Determine the (x, y) coordinate at the center of the cell enclosing the given text.  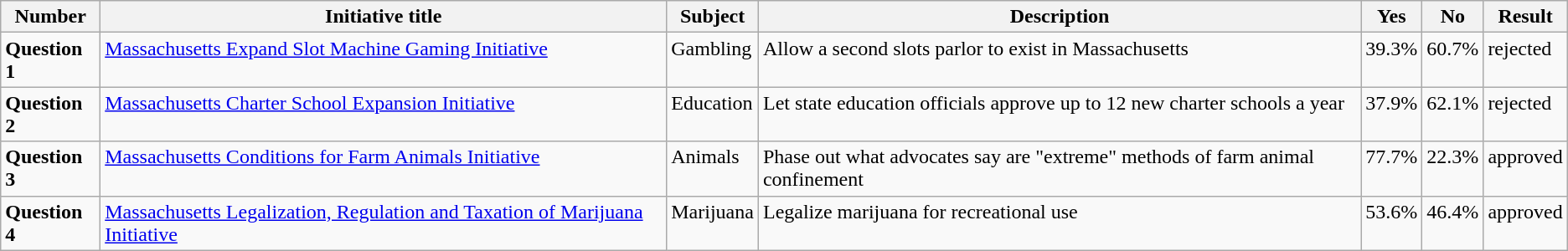
Gambling (713, 60)
Legalize marijuana for recreational use (1059, 223)
60.7% (1452, 60)
Question 3 (50, 169)
Massachusetts Conditions for Farm Animals Initiative (384, 169)
Description (1059, 17)
Initiative title (384, 17)
Marijuana (713, 223)
Massachusetts Charter School Expansion Initiative (384, 114)
Yes (1392, 17)
No (1452, 17)
Massachusetts Legalization, Regulation and Taxation of Marijuana Initiative (384, 223)
Question 4 (50, 223)
37.9% (1392, 114)
Animals (713, 169)
Allow a second slots parlor to exist in Massachusetts (1059, 60)
62.1% (1452, 114)
22.3% (1452, 169)
Number (50, 17)
Question 1 (50, 60)
Subject (713, 17)
Education (713, 114)
53.6% (1392, 223)
Let state education officials approve up to 12 new charter schools a year (1059, 114)
Phase out what advocates say are "extreme" methods of farm animal confinement (1059, 169)
77.7% (1392, 169)
Massachusetts Expand Slot Machine Gaming Initiative (384, 60)
Result (1525, 17)
39.3% (1392, 60)
46.4% (1452, 223)
Question 2 (50, 114)
